Provide the [X, Y] coordinate of the cell's center where the given text is located.  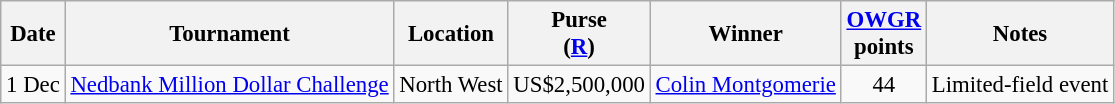
US$2,500,000 [579, 85]
Nedbank Million Dollar Challenge [230, 85]
44 [884, 85]
Purse(R) [579, 34]
Date [33, 34]
North West [451, 85]
Notes [1020, 34]
Colin Montgomerie [746, 85]
Location [451, 34]
1 Dec [33, 85]
Winner [746, 34]
OWGRpoints [884, 34]
Tournament [230, 34]
Limited-field event [1020, 85]
